Search for the cell housing the specified text and yield its [x, y] center coordinate. 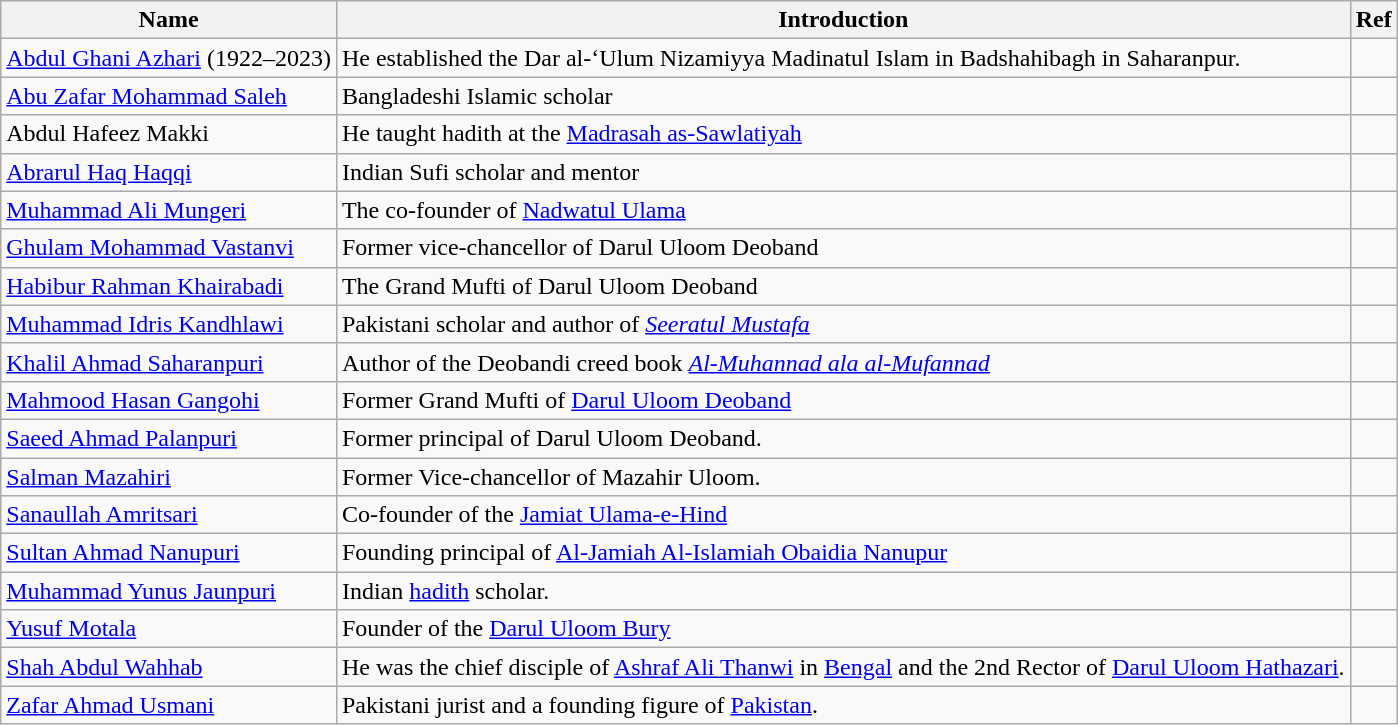
Founding principal of Al-Jamiah Al-Islamiah Obaidia Nanupur [843, 553]
Name [169, 20]
Salman Mazahiri [169, 477]
Pakistani scholar and author of Seeratul Mustafa [843, 324]
Co-founder of the Jamiat Ulama-e-Hind [843, 515]
Abrarul Haq Haqqi [169, 172]
Ref [1374, 20]
Shah Abdul Wahhab [169, 667]
He taught hadith at the Madrasah as-Sawlatiyah [843, 134]
He established the Dar al-‘Ulum Nizamiyya Madinatul Islam in Badshahibagh in Saharanpur. [843, 58]
Pakistani jurist and a founding figure of Pakistan. [843, 705]
The Grand Mufti of Darul Uloom Deoband [843, 286]
Sultan Ahmad Nanupuri [169, 553]
Former Vice-chancellor of Mazahir Uloom. [843, 477]
Saeed Ahmad Palanpuri [169, 438]
Habibur Rahman Khairabadi [169, 286]
Founder of the Darul Uloom Bury [843, 629]
Muhammad Ali Mungeri [169, 210]
Former vice-chancellor of Darul Uloom Deoband [843, 248]
Bangladeshi Islamic scholar [843, 96]
Author of the Deobandi creed book Al-Muhannad ala al-Mufannad [843, 362]
Abdul Ghani Azhari (1922–2023) [169, 58]
Indian hadith scholar. [843, 591]
Sanaullah Amritsari [169, 515]
Khalil Ahmad Saharanpuri [169, 362]
Yusuf Motala [169, 629]
Abdul Hafeez Makki [169, 134]
He was the chief disciple of Ashraf Ali Thanwi in Bengal and the 2nd Rector of Darul Uloom Hathazari. [843, 667]
Former Grand Mufti of Darul Uloom Deoband [843, 400]
Muhammad Idris Kandhlawi [169, 324]
Former principal of Darul Uloom Deoband. [843, 438]
Mahmood Hasan Gangohi [169, 400]
Introduction [843, 20]
The co-founder of Nadwatul Ulama [843, 210]
Zafar Ahmad Usmani [169, 705]
Muhammad Yunus Jaunpuri [169, 591]
Ghulam Mohammad Vastanvi [169, 248]
Abu Zafar Mohammad Saleh [169, 96]
Indian Sufi scholar and mentor [843, 172]
